Provide the [X, Y] coordinate of the cell's center where the given text is located.  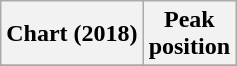
Chart (2018) [72, 34]
Peakposition [189, 34]
